Identify which cell holds the provided text, then report its (x, y) central coordinate. 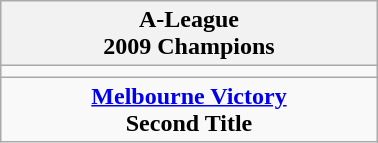
A-League2009 Champions (189, 34)
Melbourne VictorySecond Title (189, 110)
